Determine the (x, y) coordinate at the center of the cell enclosing the given text.  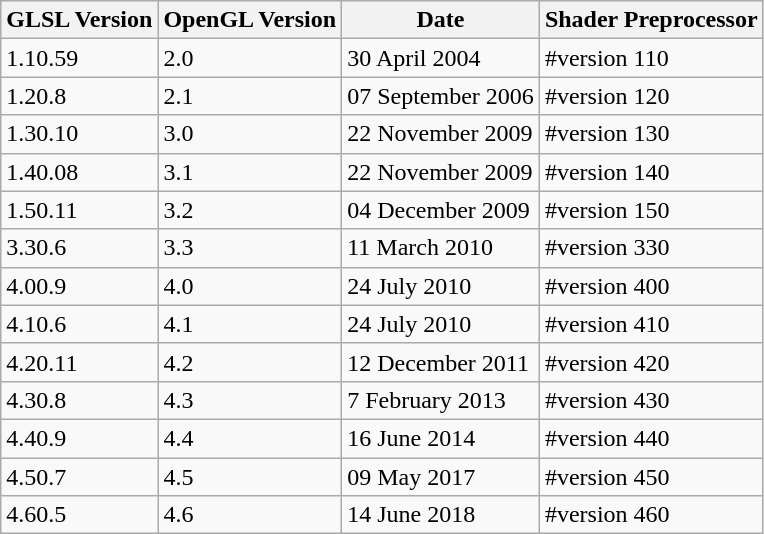
#version 330 (651, 248)
4.6 (250, 515)
#version 460 (651, 515)
4.2 (250, 362)
04 December 2009 (441, 210)
4.10.6 (80, 324)
1.30.10 (80, 134)
#version 400 (651, 286)
#version 440 (651, 438)
2.1 (250, 96)
16 June 2014 (441, 438)
4.50.7 (80, 477)
1.50.11 (80, 210)
Shader Preprocessor (651, 20)
4.30.8 (80, 400)
#version 420 (651, 362)
14 June 2018 (441, 515)
4.3 (250, 400)
3.3 (250, 248)
4.0 (250, 286)
12 December 2011 (441, 362)
4.00.9 (80, 286)
2.0 (250, 58)
GLSL Version (80, 20)
#version 140 (651, 172)
4.4 (250, 438)
OpenGL Version (250, 20)
4.5 (250, 477)
#version 410 (651, 324)
7 February 2013 (441, 400)
4.60.5 (80, 515)
#version 450 (651, 477)
3.30.6 (80, 248)
11 March 2010 (441, 248)
#version 120 (651, 96)
#version 130 (651, 134)
3.0 (250, 134)
1.20.8 (80, 96)
4.1 (250, 324)
4.40.9 (80, 438)
3.2 (250, 210)
#version 150 (651, 210)
1.10.59 (80, 58)
1.40.08 (80, 172)
#version 430 (651, 400)
30 April 2004 (441, 58)
Date (441, 20)
#version 110 (651, 58)
3.1 (250, 172)
4.20.11 (80, 362)
07 September 2006 (441, 96)
09 May 2017 (441, 477)
